Return [X, Y] of the center of cell containing provided text 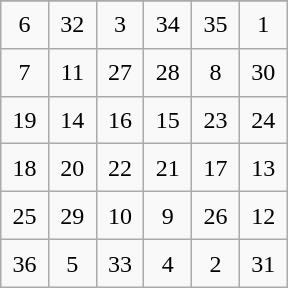
19 [25, 120]
3 [120, 25]
22 [120, 168]
21 [168, 168]
30 [263, 72]
4 [168, 263]
13 [263, 168]
34 [168, 25]
33 [120, 263]
9 [168, 216]
10 [120, 216]
6 [25, 25]
36 [25, 263]
12 [263, 216]
17 [216, 168]
5 [72, 263]
8 [216, 72]
27 [120, 72]
14 [72, 120]
2 [216, 263]
1 [263, 25]
20 [72, 168]
15 [168, 120]
16 [120, 120]
7 [25, 72]
18 [25, 168]
28 [168, 72]
26 [216, 216]
29 [72, 216]
23 [216, 120]
11 [72, 72]
35 [216, 25]
24 [263, 120]
31 [263, 263]
32 [72, 25]
25 [25, 216]
